For the text-containing cell, return its midpoint in (X, Y) coordinate format. 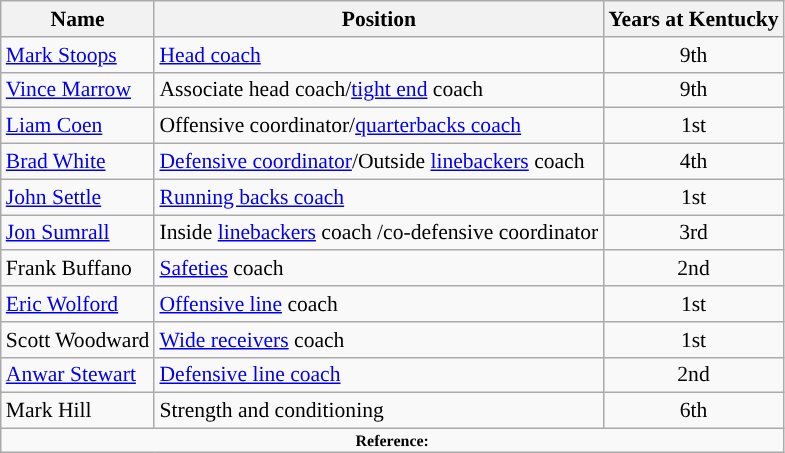
Frank Buffano (78, 269)
Strength and conditioning (378, 411)
Defensive line coach (378, 375)
Eric Wolford (78, 304)
Running backs coach (378, 197)
Jon Sumrall (78, 233)
6th (693, 411)
Wide receivers coach (378, 340)
Mark Hill (78, 411)
Mark Stoops (78, 55)
Name (78, 19)
John Settle (78, 197)
Safeties coach (378, 269)
Head coach (378, 55)
3rd (693, 233)
Anwar Stewart (78, 375)
Brad White (78, 162)
Years at Kentucky (693, 19)
Vince Marrow (78, 90)
Inside linebackers coach /co-defensive coordinator (378, 233)
4th (693, 162)
Offensive coordinator/quarterbacks coach (378, 126)
Position (378, 19)
Scott Woodward (78, 340)
Liam Coen (78, 126)
Associate head coach/tight end coach (378, 90)
Reference: (392, 441)
Defensive coordinator/Outside linebackers coach (378, 162)
Offensive line coach (378, 304)
